Pinpoint the cell where the given text exists, returning its (x, y) midpoint coordinate. 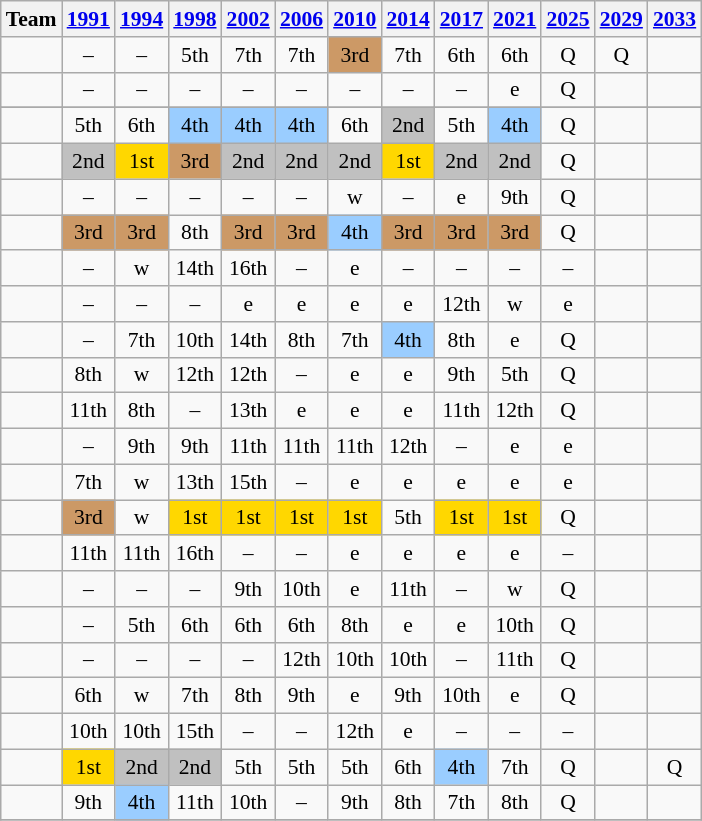
1994 (142, 19)
2021 (514, 19)
2017 (462, 19)
2029 (622, 19)
2010 (354, 19)
2025 (568, 19)
2033 (674, 19)
1991 (88, 19)
2006 (302, 19)
1998 (194, 19)
Team (32, 19)
2014 (408, 19)
2002 (248, 19)
